Identify which cell holds the provided text, then report its (x, y) central coordinate. 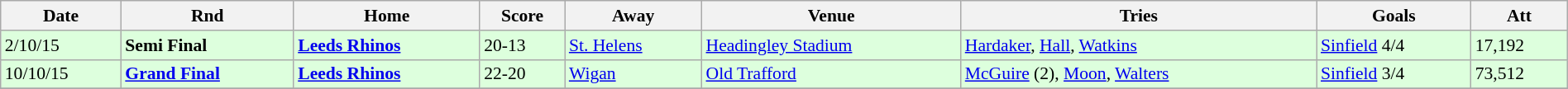
Venue (830, 16)
20-13 (523, 45)
Score (523, 16)
Wigan (633, 74)
10/10/15 (61, 74)
Home (387, 16)
Headingley Stadium (830, 45)
Sinfield 4/4 (1394, 45)
2/10/15 (61, 45)
Old Trafford (830, 74)
Grand Final (207, 74)
Att (1520, 16)
Semi Final (207, 45)
22-20 (523, 74)
17,192 (1520, 45)
Date (61, 16)
Hardaker, Hall, Watkins (1139, 45)
73,512 (1520, 74)
McGuire (2), Moon, Walters (1139, 74)
Away (633, 16)
Tries (1139, 16)
St. Helens (633, 45)
Rnd (207, 16)
Goals (1394, 16)
Sinfield 3/4 (1394, 74)
